For the text-containing cell, return its midpoint in (x, y) coordinate format. 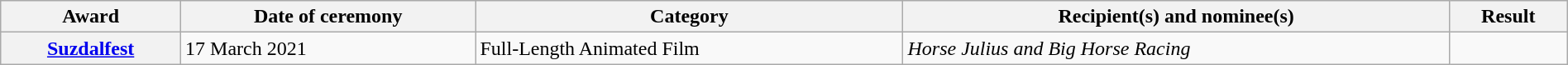
Suzdalfest (91, 48)
Category (690, 17)
Full-Length Animated Film (690, 48)
Result (1508, 17)
Recipient(s) and nominee(s) (1176, 17)
17 March 2021 (328, 48)
Award (91, 17)
Date of ceremony (328, 17)
Horse Julius and Big Horse Racing (1176, 48)
